Return the (x, y) coordinate for the center point of the cell that contains the specified text.  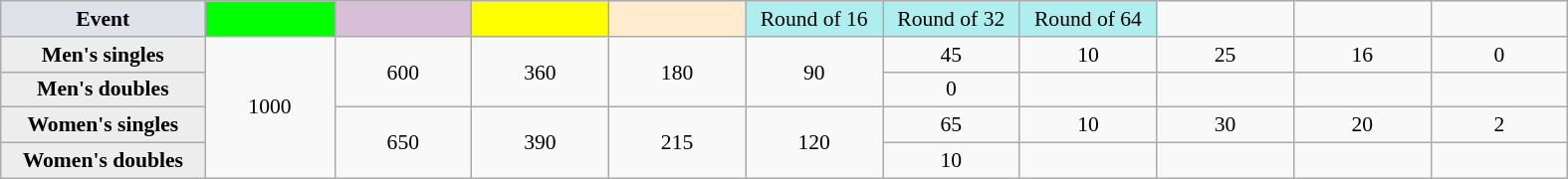
25 (1226, 55)
Round of 16 (814, 19)
45 (951, 55)
180 (677, 72)
20 (1362, 125)
650 (403, 143)
Women's doubles (104, 161)
390 (541, 143)
120 (814, 143)
Round of 32 (951, 19)
360 (541, 72)
600 (403, 72)
1000 (270, 107)
65 (951, 125)
2 (1499, 125)
215 (677, 143)
30 (1226, 125)
Round of 64 (1088, 19)
90 (814, 72)
Women's singles (104, 125)
Men's doubles (104, 89)
16 (1362, 55)
Event (104, 19)
Men's singles (104, 55)
